From the cell containing the given text, extract its center point as [x, y] coordinate. 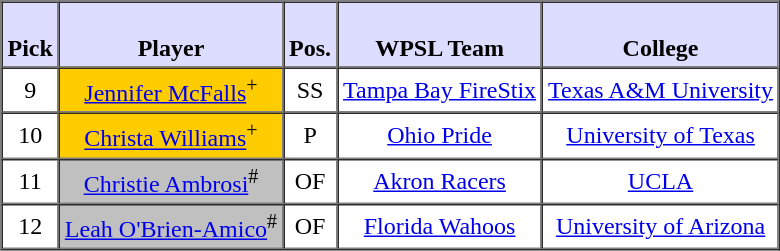
University of Texas [660, 136]
SS [310, 90]
Ohio Pride [440, 136]
Texas A&M University [660, 90]
Tampa Bay FireStix [440, 90]
Akron Racers [440, 180]
University of Arizona [660, 226]
UCLA [660, 180]
Leah O'Brien-Amico# [171, 226]
Florida Wahoos [440, 226]
Pick [30, 35]
11 [30, 180]
10 [30, 136]
Pos. [310, 35]
9 [30, 90]
Christa Williams+ [171, 136]
Player [171, 35]
Christie Ambrosi# [171, 180]
12 [30, 226]
WPSL Team [440, 35]
Jennifer McFalls+ [171, 90]
P [310, 136]
College [660, 35]
